Determine the [x, y] coordinate at the center of the cell enclosing the given text.  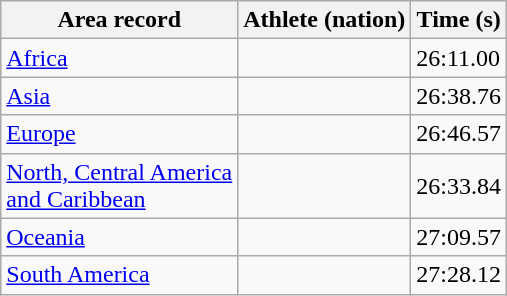
26:33.84 [459, 186]
Time (s) [459, 20]
Asia [120, 96]
Europe [120, 134]
26:46.57 [459, 134]
South America [120, 275]
Oceania [120, 237]
Area record [120, 20]
26:38.76 [459, 96]
North, Central Americaand Caribbean [120, 186]
Africa [120, 58]
26:11.00 [459, 58]
27:09.57 [459, 237]
27:28.12 [459, 275]
Athlete (nation) [324, 20]
